Return [X, Y] of the center of cell containing provided text 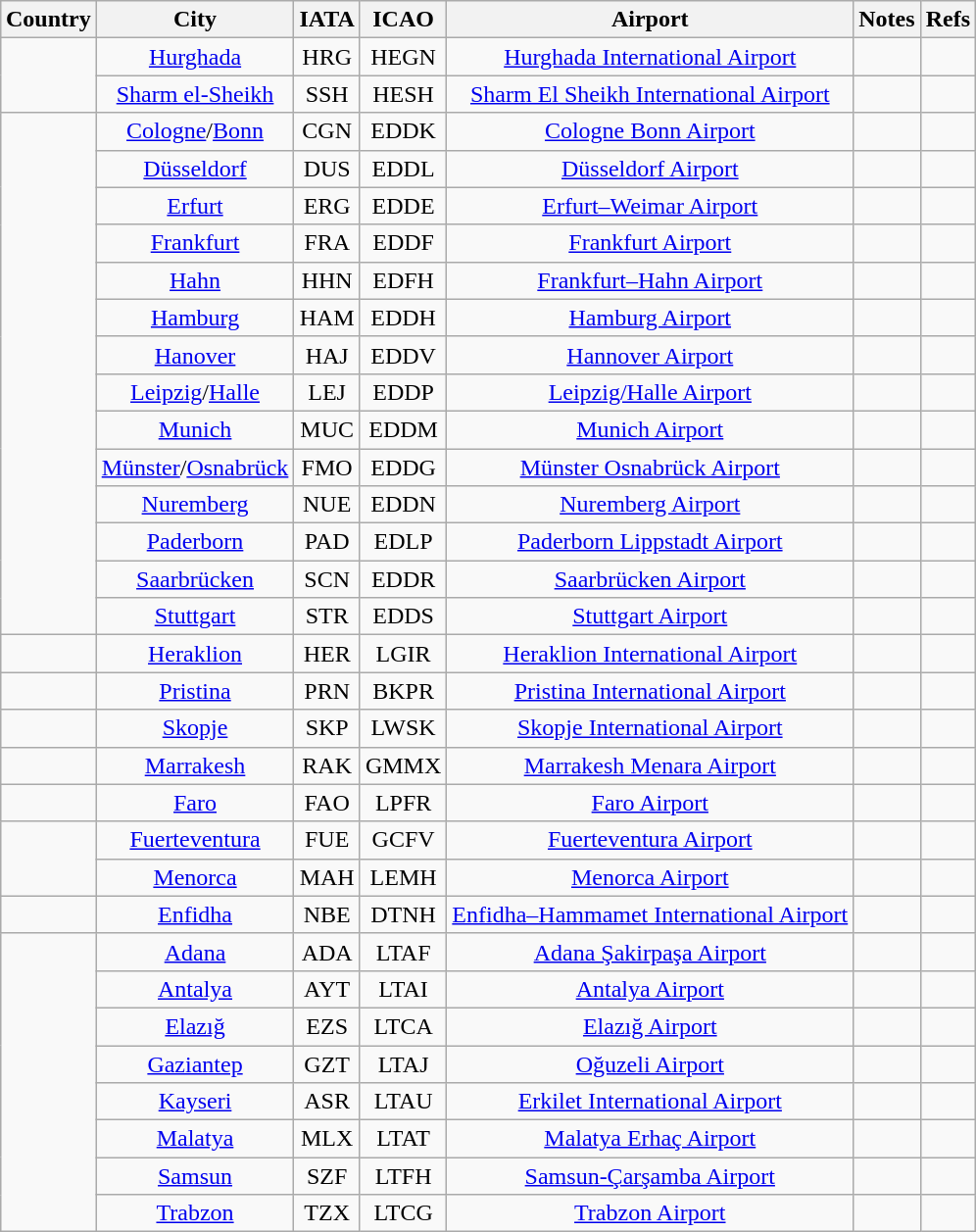
EDLP [403, 542]
Country [48, 20]
IATA [327, 20]
LPFR [403, 803]
Düsseldorf [195, 169]
Notes [887, 20]
Hanover [195, 355]
City [195, 20]
EDDP [403, 392]
Hurghada International Airport [651, 57]
STR [327, 616]
Trabzon Airport [651, 1213]
Pristina [195, 691]
Frankfurt Airport [651, 243]
EDFH [403, 280]
EDDF [403, 243]
Leipzig/Halle [195, 392]
FRA [327, 243]
Menorca [195, 877]
MLX [327, 1139]
Cologne/Bonn [195, 131]
EDDR [403, 579]
Heraklion International Airport [651, 654]
HESH [403, 94]
LEJ [327, 392]
LTAT [403, 1139]
EDDM [403, 429]
LTAU [403, 1102]
Saarbrücken [195, 579]
Nuremberg Airport [651, 505]
Frankfurt [195, 243]
Sharm el-Sheikh [195, 94]
FMO [327, 468]
Münster Osnabrück Airport [651, 468]
Erfurt–Weimar Airport [651, 206]
Heraklion [195, 654]
DUS [327, 169]
SKP [327, 728]
Antalya [195, 989]
HER [327, 654]
RAK [327, 765]
Elazığ [195, 1026]
Kayseri [195, 1102]
Oğuzeli Airport [651, 1063]
Leipzig/Halle Airport [651, 392]
Malatya [195, 1139]
EDDK [403, 131]
Marrakesh [195, 765]
Enfidha [195, 914]
LTFH [403, 1176]
FAO [327, 803]
HAJ [327, 355]
NUE [327, 505]
AYT [327, 989]
Hannover Airport [651, 355]
Pristina International Airport [651, 691]
PAD [327, 542]
LTAF [403, 952]
Skopje International Airport [651, 728]
Stuttgart Airport [651, 616]
EDDG [403, 468]
Menorca Airport [651, 877]
HHN [327, 280]
HAM [327, 318]
ERG [327, 206]
EZS [327, 1026]
HEGN [403, 57]
Enfidha–Hammamet International Airport [651, 914]
Münster/Osnabrück [195, 468]
SZF [327, 1176]
Antalya Airport [651, 989]
NBE [327, 914]
Sharm El Sheikh International Airport [651, 94]
PRN [327, 691]
FUE [327, 840]
LEMH [403, 877]
ICAO [403, 20]
SCN [327, 579]
Stuttgart [195, 616]
Marrakesh Menara Airport [651, 765]
EDDH [403, 318]
Trabzon [195, 1213]
SSH [327, 94]
TZX [327, 1213]
EDDV [403, 355]
Frankfurt–Hahn Airport [651, 280]
Munich Airport [651, 429]
Samsun-Çarşamba Airport [651, 1176]
Hamburg [195, 318]
Skopje [195, 728]
Malatya Erhaç Airport [651, 1139]
ADA [327, 952]
ASR [327, 1102]
HRG [327, 57]
Erfurt [195, 206]
Fuerteventura Airport [651, 840]
LTAI [403, 989]
Hahn [195, 280]
Faro Airport [651, 803]
LGIR [403, 654]
DTNH [403, 914]
Paderborn Lippstadt Airport [651, 542]
Faro [195, 803]
GMMX [403, 765]
EDDN [403, 505]
Fuerteventura [195, 840]
Düsseldorf Airport [651, 169]
EDDE [403, 206]
Cologne Bonn Airport [651, 131]
MUC [327, 429]
Paderborn [195, 542]
Adana [195, 952]
LTAJ [403, 1063]
Adana Şakirpaşa Airport [651, 952]
CGN [327, 131]
Erkilet International Airport [651, 1102]
Refs [948, 20]
LTCG [403, 1213]
Munich [195, 429]
EDDS [403, 616]
GCFV [403, 840]
BKPR [403, 691]
LWSK [403, 728]
EDDL [403, 169]
Samsun [195, 1176]
Gaziantep [195, 1063]
Nuremberg [195, 505]
LTCA [403, 1026]
Elazığ Airport [651, 1026]
Hurghada [195, 57]
Airport [651, 20]
Saarbrücken Airport [651, 579]
MAH [327, 877]
GZT [327, 1063]
Hamburg Airport [651, 318]
